Locate the cell with the specified text and output its (x, y) center coordinate. 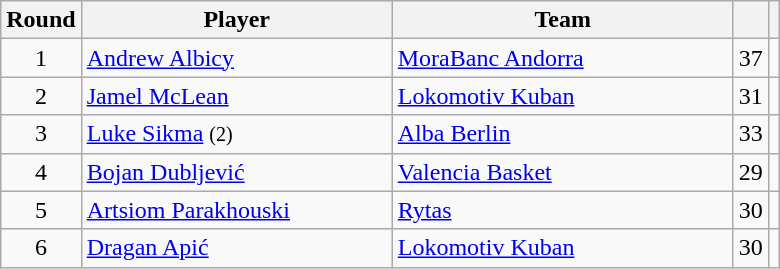
Luke Sikma (2) (236, 134)
3 (41, 134)
Alba Berlin (562, 134)
33 (750, 134)
Artsiom Parakhouski (236, 210)
5 (41, 210)
Bojan Dubljević (236, 172)
29 (750, 172)
Round (41, 20)
4 (41, 172)
Jamel McLean (236, 96)
Andrew Albicy (236, 58)
Dragan Apić (236, 248)
Team (562, 20)
Rytas (562, 210)
1 (41, 58)
37 (750, 58)
6 (41, 248)
2 (41, 96)
31 (750, 96)
Valencia Basket (562, 172)
MoraBanc Andorra (562, 58)
Player (236, 20)
